Determine the [x, y] coordinate at the center of the cell enclosing the given text.  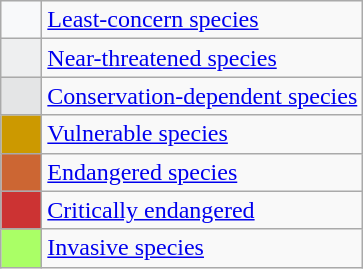
Least-concern species [202, 20]
Vulnerable species [202, 134]
Invasive species [202, 248]
Near-threatened species [202, 58]
Conservation-dependent species [202, 96]
Endangered species [202, 172]
Critically endangered [202, 210]
